Find where the given text appears and provide that cell's center as [X, Y] coordinate. 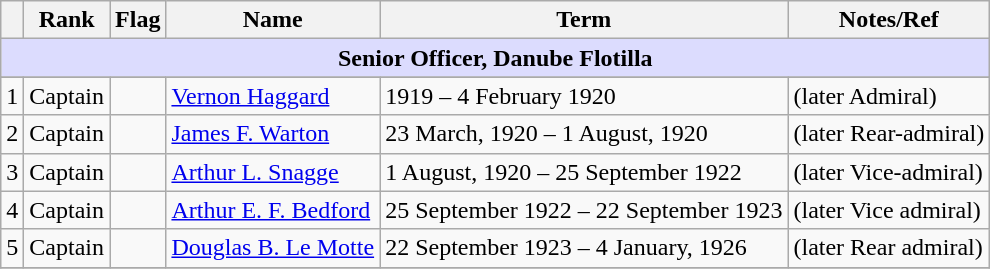
(later Vice-admiral) [889, 172]
1919 – 4 February 1920 [584, 96]
(later Rear admiral) [889, 248]
Douglas B. Le Motte [273, 248]
(later Rear-admiral) [889, 134]
Term [584, 20]
1 [12, 96]
4 [12, 210]
3 [12, 172]
5 [12, 248]
(later Vice admiral) [889, 210]
Arthur L. Snagge [273, 172]
(later Admiral) [889, 96]
Senior Officer, Danube Flotilla [496, 58]
Name [273, 20]
Arthur E. F. Bedford [273, 210]
2 [12, 134]
Notes/Ref [889, 20]
25 September 1922 – 22 September 1923 [584, 210]
23 March, 1920 – 1 August, 1920 [584, 134]
22 September 1923 – 4 January, 1926 [584, 248]
Flag [138, 20]
1 August, 1920 – 25 September 1922 [584, 172]
James F. Warton [273, 134]
Rank [67, 20]
Vernon Haggard [273, 96]
